Identify which cell holds the provided text, then report its (x, y) central coordinate. 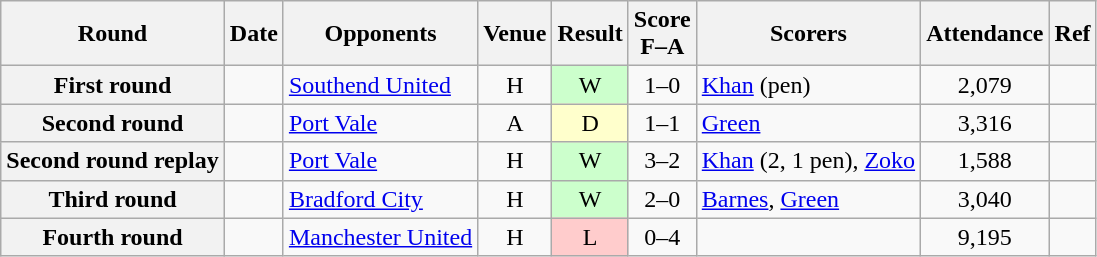
Ref (1072, 34)
Opponents (380, 34)
ScoreF–A (662, 34)
Date (254, 34)
D (590, 123)
Green (808, 123)
Fourth round (113, 237)
Round (113, 34)
Second round replay (113, 161)
0–4 (662, 237)
Khan (2, 1 pen), Zoko (808, 161)
Khan (pen) (808, 85)
Manchester United (380, 237)
3–2 (662, 161)
1,588 (985, 161)
1–0 (662, 85)
2,079 (985, 85)
Third round (113, 199)
Barnes, Green (808, 199)
Attendance (985, 34)
3,040 (985, 199)
First round (113, 85)
2–0 (662, 199)
3,316 (985, 123)
1–1 (662, 123)
L (590, 237)
Venue (515, 34)
Scorers (808, 34)
Southend United (380, 85)
Result (590, 34)
Bradford City (380, 199)
Second round (113, 123)
9,195 (985, 237)
A (515, 123)
